Search for the cell housing the specified text and yield its (x, y) center coordinate. 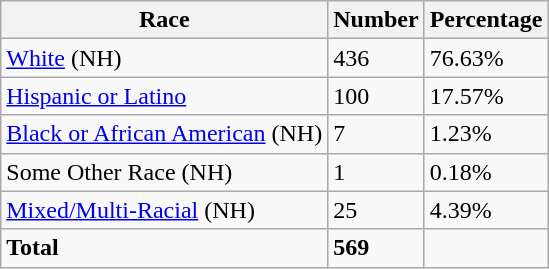
17.57% (486, 96)
Hispanic or Latino (164, 96)
100 (376, 96)
Percentage (486, 20)
25 (376, 210)
White (NH) (164, 58)
Mixed/Multi-Racial (NH) (164, 210)
436 (376, 58)
Black or African American (NH) (164, 134)
0.18% (486, 172)
569 (376, 248)
4.39% (486, 210)
Race (164, 20)
1 (376, 172)
Number (376, 20)
7 (376, 134)
Some Other Race (NH) (164, 172)
1.23% (486, 134)
Total (164, 248)
76.63% (486, 58)
